Return [x, y] of the center of cell containing provided text 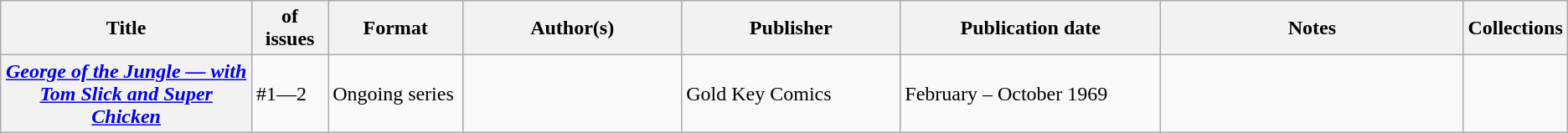
Notes [1312, 28]
George of the Jungle — with Tom Slick and Super Chicken [126, 94]
Publication date [1030, 28]
Publisher [791, 28]
February – October 1969 [1030, 94]
Format [395, 28]
Author(s) [573, 28]
#1—2 [290, 94]
Title [126, 28]
Ongoing series [395, 94]
Gold Key Comics [791, 94]
of issues [290, 28]
Collections [1515, 28]
